Provide the (x, y) coordinate of the cell's center where the given text is located.  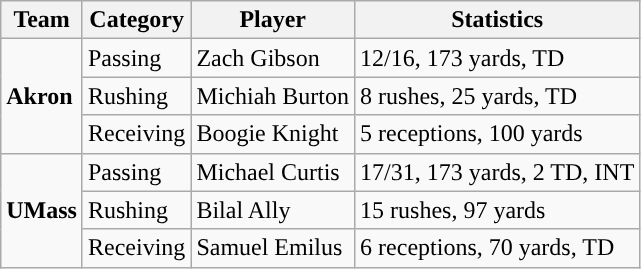
Michiah Burton (273, 96)
6 receptions, 70 yards, TD (498, 248)
Boogie Knight (273, 134)
8 rushes, 25 yards, TD (498, 96)
Samuel Emilus (273, 248)
Michael Curtis (273, 172)
Team (42, 20)
15 rushes, 97 yards (498, 210)
5 receptions, 100 yards (498, 134)
Category (136, 20)
UMass (42, 210)
Statistics (498, 20)
Zach Gibson (273, 58)
17/31, 173 yards, 2 TD, INT (498, 172)
12/16, 173 yards, TD (498, 58)
Akron (42, 96)
Player (273, 20)
Bilal Ally (273, 210)
